Locate the cell with the specified text and output its (x, y) center coordinate. 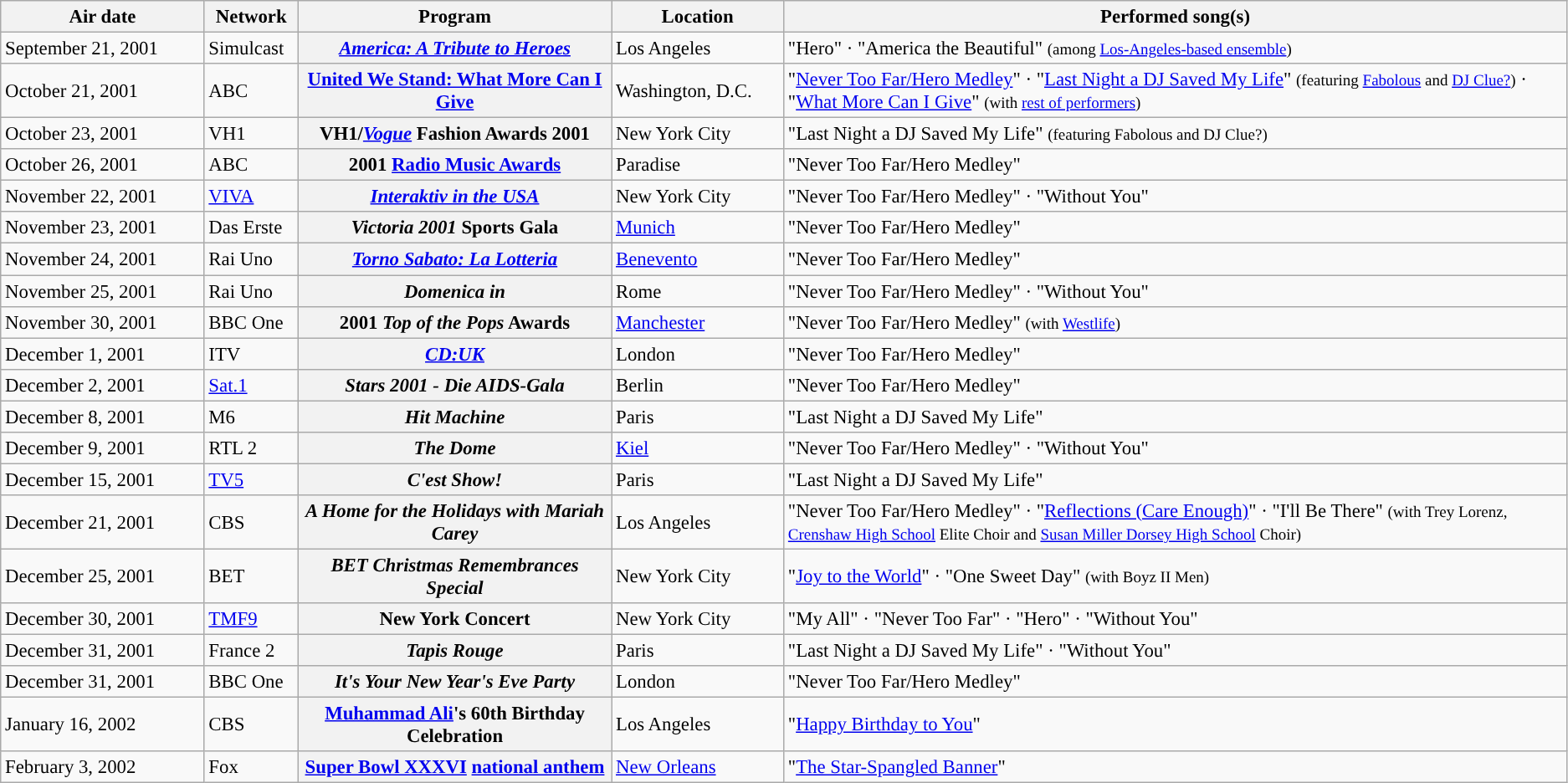
Hit Machine (454, 417)
October 26, 2001 (102, 165)
Berlin (698, 385)
"My All" · "Never Too Far" · "Hero" · "Without You" (1176, 619)
New Orleans (698, 767)
"Never Too Far/Hero Medley" · "Last Night a DJ Saved My Life" (featuring Fabolous and DJ Clue?) · "What More Can I Give" (with rest of performers) (1176, 90)
"Never Too Far/Hero Medley" (with Westlife) (1176, 322)
Benevento (698, 259)
Manchester (698, 322)
December 2, 2001 (102, 385)
Victoria 2001 Sports Gala (454, 228)
Torno Sabato: La Lotteria (454, 259)
America: A Tribute to Heroes (454, 49)
The Dome (454, 448)
Rome (698, 291)
November 25, 2001 (102, 291)
Tapis Rouge (454, 651)
VH1 (251, 134)
Program (454, 17)
"The Star-Spangled Banner" (1176, 767)
TV5 (251, 479)
Das Erste (251, 228)
"Last Night a DJ Saved My Life" · "Without You" (1176, 651)
Network (251, 17)
Muhammad Ali's 60th Birthday Celebration (454, 724)
Stars 2001 - Die AIDS-Gala (454, 385)
Kiel (698, 448)
France 2 (251, 651)
February 3, 2002 (102, 767)
Air date (102, 17)
Performed song(s) (1176, 17)
Simulcast (251, 49)
2001 Top of the Pops Awards (454, 322)
VH1/Vogue Fashion Awards 2001 (454, 134)
November 30, 2001 (102, 322)
November 23, 2001 (102, 228)
Washington, D.C. (698, 90)
"Last Night a DJ Saved My Life" (featuring Fabolous and DJ Clue?) (1176, 134)
December 9, 2001 (102, 448)
United We Stand: What More Can I Give (454, 90)
CD:UK (454, 354)
M6 (251, 417)
Interaktiv in the USA (454, 197)
RTL 2 (251, 448)
VIVA (251, 197)
December 8, 2001 (102, 417)
Location (698, 17)
September 21, 2001 (102, 49)
ITV (251, 354)
October 23, 2001 (102, 134)
C'est Show! (454, 479)
It's Your New Year's Eve Party (454, 682)
Paradise (698, 165)
"Hero" · "America the Beautiful" (among Los-Angeles-based ensemble) (1176, 49)
November 24, 2001 (102, 259)
Sat.1 (251, 385)
Fox (251, 767)
Super Bowl XXXVI national anthem (454, 767)
December 15, 2001 (102, 479)
January 16, 2002 (102, 724)
December 1, 2001 (102, 354)
BET Christmas Remembrances Special (454, 576)
A Home for the Holidays with Mariah Carey (454, 522)
November 22, 2001 (102, 197)
2001 Radio Music Awards (454, 165)
"Joy to the World" · "One Sweet Day" (with Boyz II Men) (1176, 576)
New York Concert (454, 619)
December 30, 2001 (102, 619)
"Happy Birthday to You" (1176, 724)
December 21, 2001 (102, 522)
Munich (698, 228)
October 21, 2001 (102, 90)
BET (251, 576)
December 25, 2001 (102, 576)
Domenica in (454, 291)
TMF9 (251, 619)
